Pinpoint the cell where the given text exists, returning its (X, Y) midpoint coordinate. 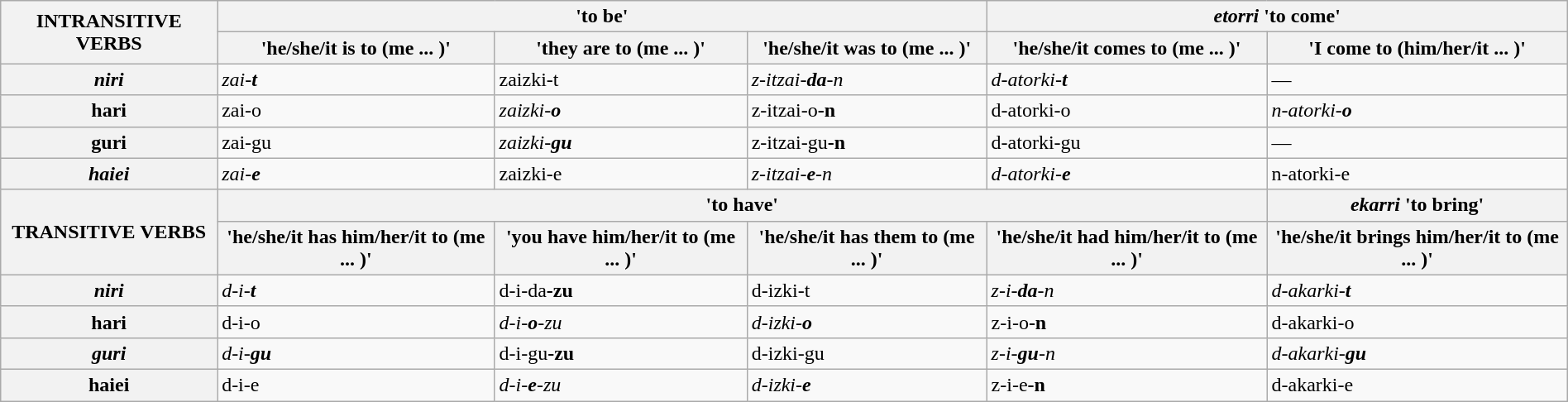
zaizki-t (620, 79)
z-i-e-n (1126, 385)
zai-gu (356, 142)
d-atorki-e (1126, 174)
'to have' (743, 205)
z-itzai-e-n (867, 174)
'he/she/it has him/her/it to (me ... )' (356, 248)
'they are to (me ... )' (620, 48)
'he/she/it has them to (me ... )' (867, 248)
d-izki-t (867, 290)
z-i-da-n (1126, 290)
INTRANSITIVE VERBS (109, 32)
d-izki-o (867, 322)
'he/she/it had him/her/it to (me ... )' (1126, 248)
TRANSITIVE VERBS (109, 232)
etorri 'to come' (1277, 17)
d-i-t (356, 290)
'he/she/it is to (me ... )' (356, 48)
d-i-e (356, 385)
n-atorki-o (1417, 111)
d-atorki-o (1126, 111)
'he/she/it comes to (me ... )' (1126, 48)
z-i-gu-n (1126, 353)
d-akarki-e (1417, 385)
zaizki-o (620, 111)
zaizki-e (620, 174)
'you have him/her/it to (me ... )' (620, 248)
d-i-gu-zu (620, 353)
zaizki-gu (620, 142)
d-i-o (356, 322)
d-akarki-o (1417, 322)
d-atorki-gu (1126, 142)
z-itzai-o-n (867, 111)
z-itzai-da-n (867, 79)
zai-o (356, 111)
d-atorki-t (1126, 79)
ekarri 'to bring' (1417, 205)
d-i-e-zu (620, 385)
d-i-o-zu (620, 322)
'to be' (602, 17)
'I come to (him/her/it ... )' (1417, 48)
zai-e (356, 174)
'he/she/it was to (me ... )' (867, 48)
n-atorki-e (1417, 174)
d-akarki-gu (1417, 353)
d-i-gu (356, 353)
zai-t (356, 79)
d-izki-e (867, 385)
d-i-da-zu (620, 290)
d-izki-gu (867, 353)
'he/she/it brings him/her/it to (me ... )' (1417, 248)
z-i-o-n (1126, 322)
d-akarki-t (1417, 290)
z-itzai-gu-n (867, 142)
